Locate the cell with the specified text and output its [X, Y] center coordinate. 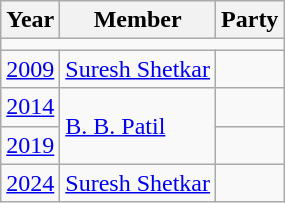
2024 [30, 183]
B. B. Patil [138, 126]
2019 [30, 145]
Year [30, 20]
2014 [30, 107]
Member [138, 20]
2009 [30, 69]
Party [250, 20]
